Identify which cell holds the provided text, then report its (x, y) central coordinate. 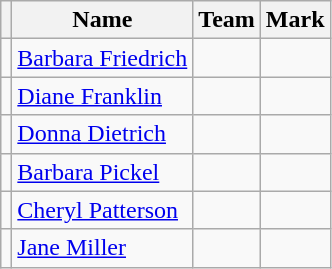
Barbara Pickel (102, 172)
Barbara Friedrich (102, 58)
Diane Franklin (102, 96)
Cheryl Patterson (102, 210)
Donna Dietrich (102, 134)
Mark (295, 20)
Team (227, 20)
Name (102, 20)
Jane Miller (102, 248)
